Output the (x, y) coordinate of the center of the cell containing the given text.  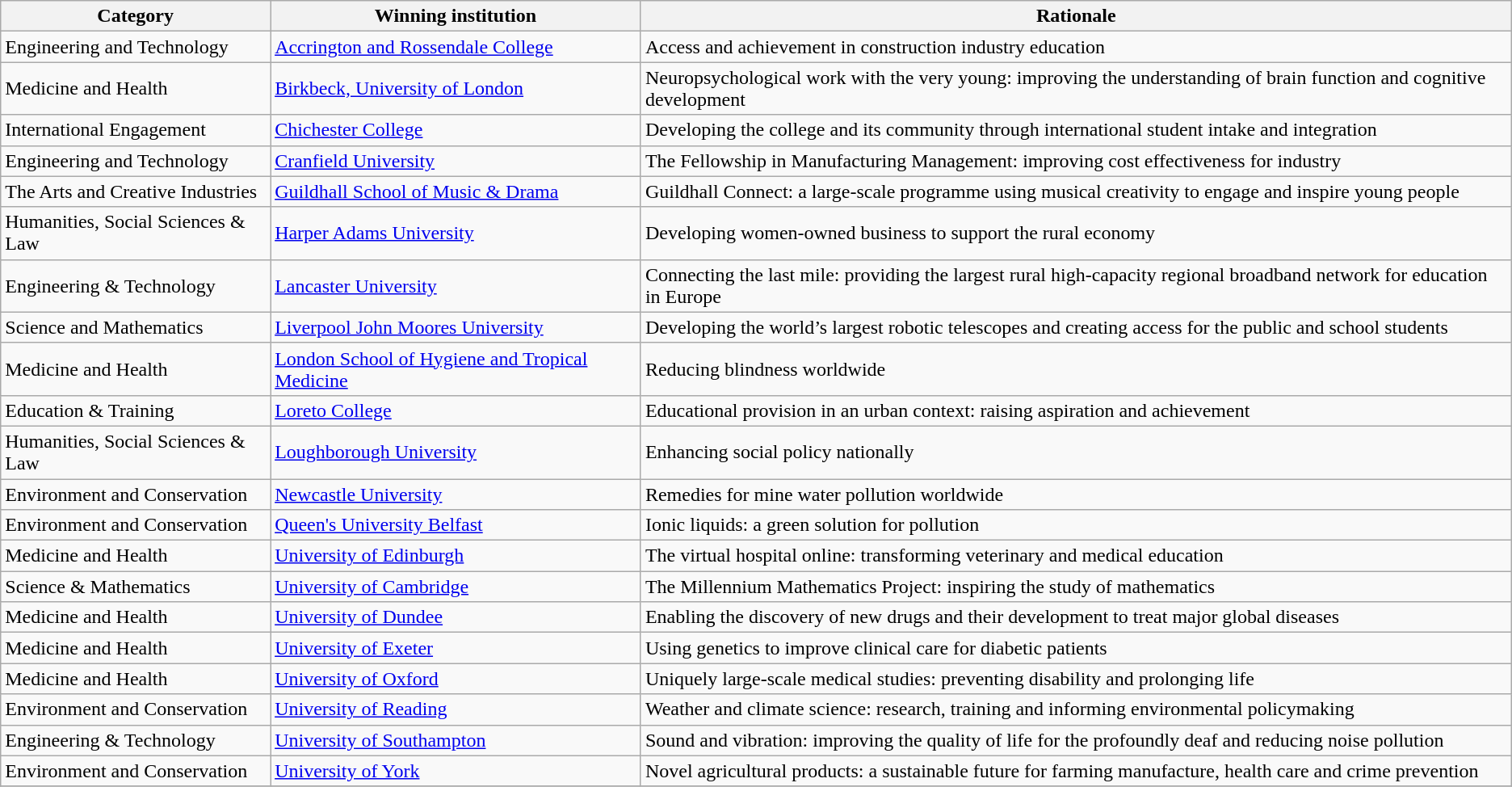
University of Edinburgh (456, 556)
The Fellowship in Manufacturing Management: improving cost effectiveness for industry (1076, 161)
Novel agricultural products: a sustainable future for farming manufacture, health care and crime prevention (1076, 771)
Accrington and Rossendale College (456, 47)
University of York (456, 771)
Rationale (1076, 16)
Developing the college and its community through international student intake and integration (1076, 130)
Using genetics to improve clinical care for diabetic patients (1076, 648)
Remedies for mine water pollution worldwide (1076, 494)
The virtual hospital online: transforming veterinary and medical education (1076, 556)
University of Reading (456, 709)
Connecting the last mile: providing the largest rural high-capacity regional broadband network for education in Europe (1076, 286)
Lancaster University (456, 286)
University of Southampton (456, 740)
Birkbeck, University of London (456, 89)
University of Dundee (456, 617)
Guildhall Connect: a large-scale programme using musical creativity to engage and inspire young people (1076, 191)
Weather and climate science: research, training and informing environmental policymaking (1076, 709)
University of Oxford (456, 679)
Uniquely large-scale medical studies: preventing disability and prolonging life (1076, 679)
University of Cambridge (456, 587)
Science and Mathematics (136, 327)
Reducing blindness worldwide (1076, 368)
University of Exeter (456, 648)
The Millennium Mathematics Project: inspiring the study of mathematics (1076, 587)
Loreto College (456, 410)
Sound and vibration: improving the quality of life for the profoundly deaf and reducing noise pollution (1076, 740)
Ionic liquids: a green solution for pollution (1076, 525)
Cranfield University (456, 161)
Guildhall School of Music & Drama (456, 191)
Queen's University Belfast (456, 525)
The Arts and Creative Industries (136, 191)
Neuropsychological work with the very young: improving the understanding of brain function and cognitive development (1076, 89)
Access and achievement in construction industry education (1076, 47)
London School of Hygiene and Tropical Medicine (456, 368)
Newcastle University (456, 494)
International Engagement (136, 130)
Enabling the discovery of new drugs and their development to treat major global diseases (1076, 617)
Liverpool John Moores University (456, 327)
Category (136, 16)
Educational provision in an urban context: raising aspiration and achievement (1076, 410)
Chichester College (456, 130)
Winning institution (456, 16)
Developing the world’s largest robotic telescopes and creating access for the public and school students (1076, 327)
Education & Training (136, 410)
Harper Adams University (456, 233)
Enhancing social policy nationally (1076, 452)
Loughborough University (456, 452)
Science & Mathematics (136, 587)
Developing women-owned business to support the rural economy (1076, 233)
